For the text-containing cell, return its midpoint in (X, Y) coordinate format. 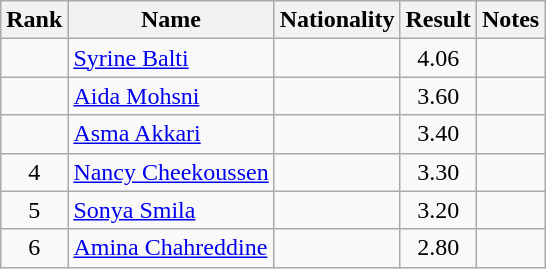
6 (34, 248)
3.30 (438, 172)
Asma Akkari (171, 134)
Nationality (337, 20)
Syrine Balti (171, 58)
Name (171, 20)
Nancy Cheekoussen (171, 172)
2.80 (438, 248)
3.20 (438, 210)
3.60 (438, 96)
5 (34, 210)
4.06 (438, 58)
3.40 (438, 134)
Result (438, 20)
Notes (510, 20)
4 (34, 172)
Rank (34, 20)
Sonya Smila (171, 210)
Aida Mohsni (171, 96)
Amina Chahreddine (171, 248)
